Pinpoint the cell where the given text exists, returning its (X, Y) midpoint coordinate. 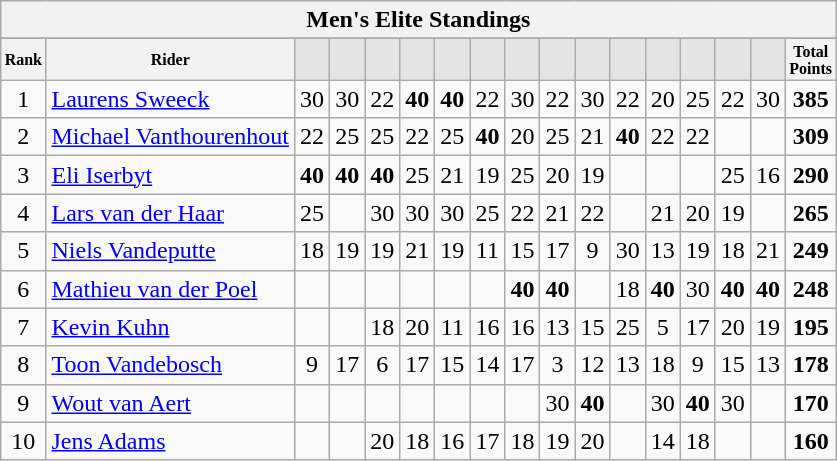
Michael Vanthourenhout (170, 137)
248 (810, 289)
Rank (24, 60)
385 (810, 99)
Jens Adams (170, 441)
Mathieu van der Poel (170, 289)
Toon Vandebosch (170, 365)
4 (24, 213)
7 (24, 327)
Eli Iserbyt (170, 175)
Men's Elite Standings (418, 20)
Lars van der Haar (170, 213)
8 (24, 365)
309 (810, 137)
Niels Vandeputte (170, 251)
Wout van Aert (170, 403)
178 (810, 365)
TotalPoints (810, 60)
195 (810, 327)
10 (24, 441)
Laurens Sweeck (170, 99)
2 (24, 137)
170 (810, 403)
160 (810, 441)
1 (24, 99)
Kevin Kuhn (170, 327)
290 (810, 175)
Rider (170, 60)
265 (810, 213)
12 (592, 365)
249 (810, 251)
